Output the (x, y) coordinate of the center of the cell containing the given text.  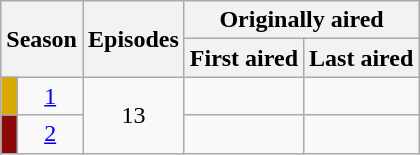
13 (133, 115)
Episodes (133, 39)
2 (50, 134)
Season (42, 39)
Originally aired (302, 20)
Last aired (362, 58)
1 (50, 96)
First aired (244, 58)
